Find where the given text appears and provide that cell's center as (x, y) coordinate. 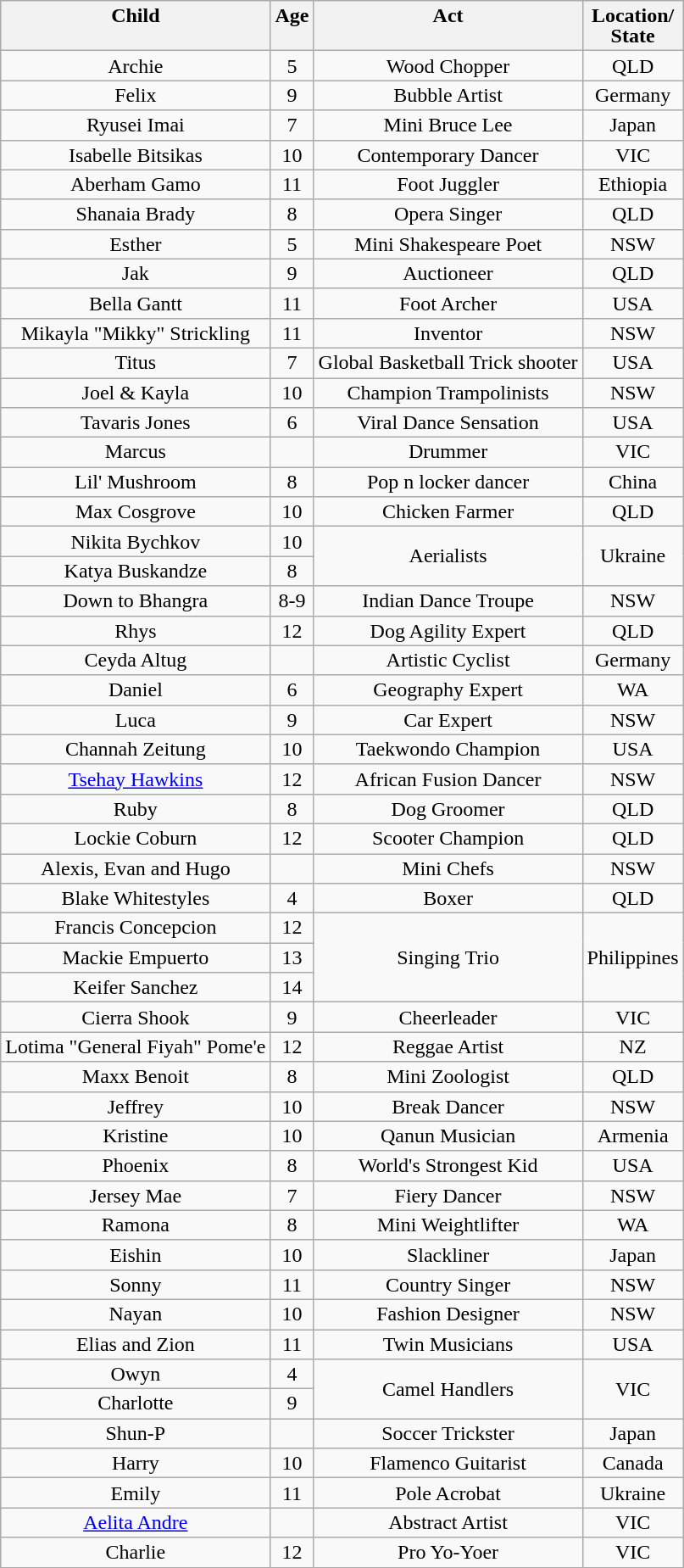
Emily (136, 1493)
Reggae Artist (448, 1046)
Felix (136, 95)
Phoenix (136, 1165)
Charlie (136, 1552)
Titus (136, 363)
Ryusei Imai (136, 126)
Elias and Zion (136, 1345)
Mikayla "Mikky" Strickling (136, 332)
Armenia (632, 1136)
Foot Archer (448, 304)
World's Strongest Kid (448, 1165)
China (632, 482)
Contemporary Dancer (448, 154)
Mini Zoologist (448, 1077)
Aberham Gamo (136, 185)
Ethiopia (632, 185)
Ramona (136, 1225)
Singing Trio (448, 958)
Lotima "General Fiyah" Pome'e (136, 1046)
Eishin (136, 1255)
Katya Buskandze (136, 572)
Bella Gantt (136, 304)
Luca (136, 719)
Age (292, 25)
Soccer Trickster (448, 1433)
Global Basketball Trick shooter (448, 363)
Auctioneer (448, 273)
Taekwondo Champion (448, 750)
Cierra Shook (136, 1018)
Joel & Kayla (136, 393)
Geography Expert (448, 690)
Francis Concepcion (136, 928)
Abstract Artist (448, 1523)
Fiery Dancer (448, 1196)
Ruby (136, 809)
African Fusion Dancer (448, 778)
Philippines (632, 958)
Chicken Farmer (448, 512)
Jersey Mae (136, 1196)
Scooter Champion (448, 838)
Camel Handlers (448, 1389)
Down to Bhangra (136, 600)
Canada (632, 1464)
Artistic Cyclist (448, 660)
8-9 (292, 600)
Aelita Andre (136, 1523)
Rhys (136, 631)
Aerialists (448, 556)
Kristine (136, 1136)
Channah Zeitung (136, 750)
Viral Dance Sensation (448, 422)
Shun-P (136, 1433)
Pole Acrobat (448, 1493)
Charlotte (136, 1404)
Location/State (632, 25)
Max Cosgrove (136, 512)
Alexis, Evan and Hugo (136, 868)
Qanun Musician (448, 1136)
Jak (136, 273)
Sonny (136, 1284)
Esther (136, 244)
Twin Musicians (448, 1345)
Flamenco Guitarist (448, 1464)
Inventor (448, 332)
Indian Dance Troupe (448, 600)
Tsehay Hawkins (136, 778)
Mini Shakespeare Poet (448, 244)
Maxx Benoit (136, 1077)
Foot Juggler (448, 185)
Bubble Artist (448, 95)
Shanaia Brady (136, 214)
Car Expert (448, 719)
Child (136, 25)
Marcus (136, 453)
Champion Trampolinists (448, 393)
Lockie Coburn (136, 838)
Ceyda Altug (136, 660)
Blake Whitestyles (136, 899)
14 (292, 987)
Fashion Designer (448, 1314)
Pro Yo-Yoer (448, 1552)
Daniel (136, 690)
Dog Groomer (448, 809)
Nayan (136, 1314)
Owyn (136, 1374)
Pop n locker dancer (448, 482)
Lil' Mushroom (136, 482)
Wood Chopper (448, 66)
Mini Weightlifter (448, 1225)
Act (448, 25)
Boxer (448, 899)
Break Dancer (448, 1106)
Tavaris Jones (136, 422)
Drummer (448, 453)
13 (292, 958)
Jeffrey (136, 1106)
Isabelle Bitsikas (136, 154)
Cheerleader (448, 1018)
Country Singer (448, 1284)
Dog Agility Expert (448, 631)
Keifer Sanchez (136, 987)
Archie (136, 66)
Mini Chefs (448, 868)
Slackliner (448, 1255)
Harry (136, 1464)
Opera Singer (448, 214)
Nikita Bychkov (136, 541)
Mini Bruce Lee (448, 126)
NZ (632, 1046)
Mackie Empuerto (136, 958)
